Scan for the cell matching the given text and deliver its (x, y) coordinate at center. 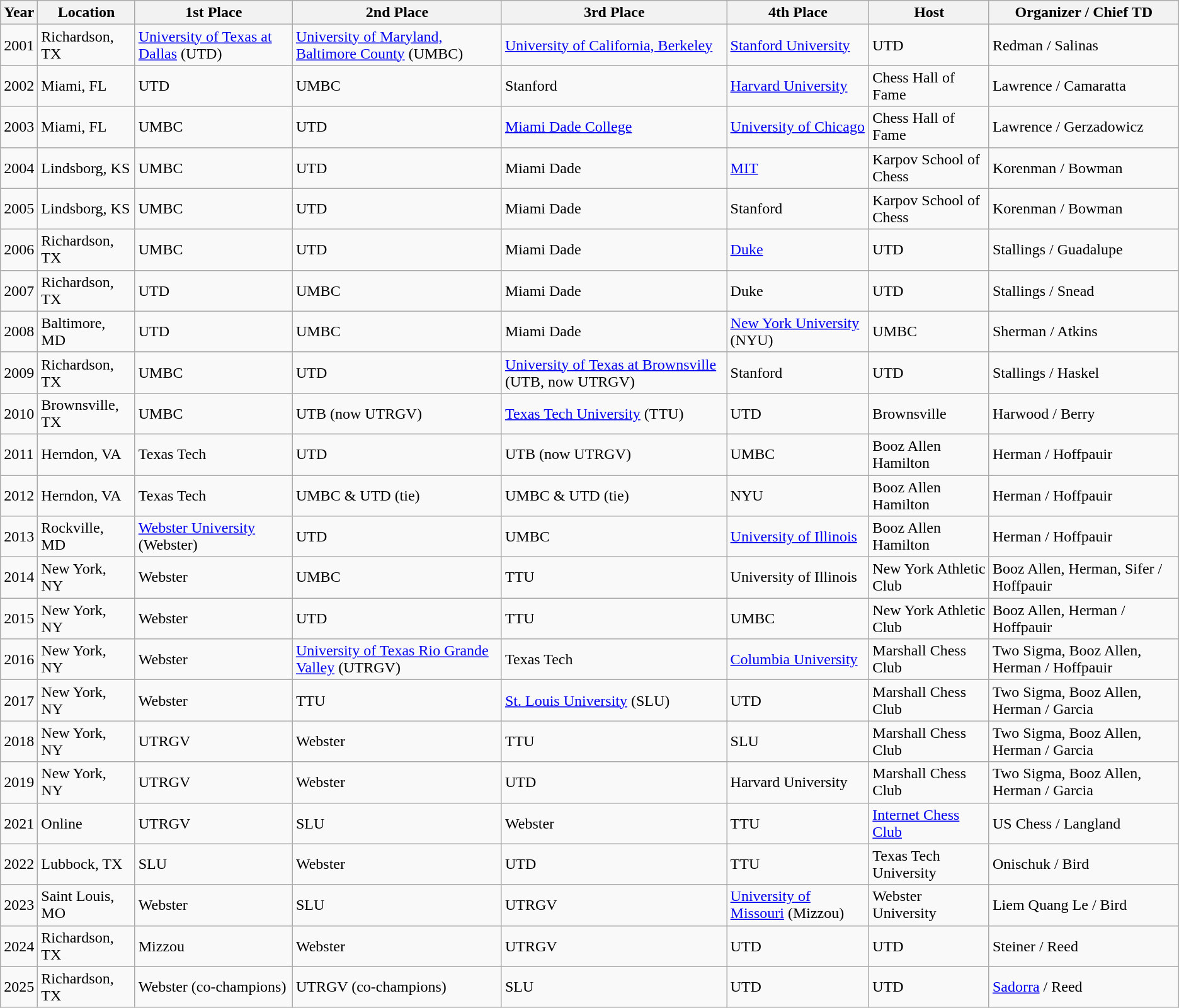
Lawrence / Camaratta (1083, 86)
2001 (19, 45)
2002 (19, 86)
2021 (19, 824)
Webster (co-champions) (214, 987)
Onischuk / Bird (1083, 864)
2011 (19, 455)
University of Texas at Brownsville (UTB, now UTRGV) (614, 373)
2009 (19, 373)
2017 (19, 700)
2007 (19, 291)
2nd Place (397, 13)
New York University (NYU) (798, 331)
Stanford University (798, 45)
Sadorra / Reed (1083, 987)
Columbia University (798, 660)
Location (86, 13)
Steiner / Reed (1083, 946)
2018 (19, 742)
2005 (19, 209)
4th Place (798, 13)
Stallings / Guadalupe (1083, 249)
University of Texas Rio Grande Valley (UTRGV) (397, 660)
Lubbock, TX (86, 864)
University of California, Berkeley (614, 45)
Two Sigma, Booz Allen, Herman / Hoffpauir (1083, 660)
Organizer / Chief TD (1083, 13)
Internet Chess Club (930, 824)
St. Louis University (SLU) (614, 700)
Webster University (Webster) (214, 536)
2015 (19, 618)
Brownsville (930, 413)
NYU (798, 495)
UTRGV (co-champions) (397, 987)
2024 (19, 946)
Online (86, 824)
University of Missouri (Mizzou) (798, 905)
Mizzou (214, 946)
2022 (19, 864)
Liem Quang Le / Bird (1083, 905)
2003 (19, 127)
University of Texas at Dallas (UTD) (214, 45)
2019 (19, 782)
2004 (19, 167)
2014 (19, 578)
Saint Louis, MO (86, 905)
Stallings / Haskel (1083, 373)
Miami Dade College (614, 127)
MIT (798, 167)
2008 (19, 331)
Redman / Salinas (1083, 45)
Year (19, 13)
Harwood / Berry (1083, 413)
1st Place (214, 13)
2006 (19, 249)
Brownsville, TX (86, 413)
Webster University (930, 905)
Rockville, MD (86, 536)
Sherman / Atkins (1083, 331)
Baltimore, MD (86, 331)
Texas Tech University (TTU) (614, 413)
Booz Allen, Herman / Hoffpauir (1083, 618)
3rd Place (614, 13)
Lawrence / Gerzadowicz (1083, 127)
2016 (19, 660)
University of Maryland, Baltimore County (UMBC) (397, 45)
2010 (19, 413)
2013 (19, 536)
2025 (19, 987)
US Chess / Langland (1083, 824)
2012 (19, 495)
Texas Tech University (930, 864)
University of Chicago (798, 127)
2023 (19, 905)
Host (930, 13)
Booz Allen, Herman, Sifer / Hoffpauir (1083, 578)
Stallings / Snead (1083, 291)
